Identify which cell holds the provided text, then report its (X, Y) central coordinate. 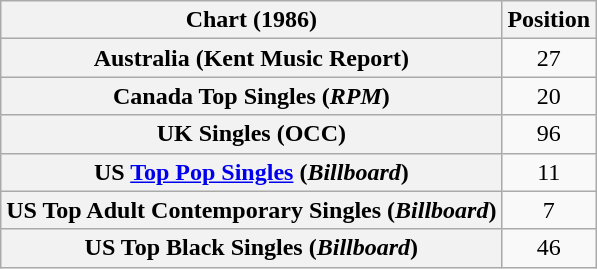
Chart (1986) (252, 20)
46 (549, 248)
US Top Black Singles (Billboard) (252, 248)
UK Singles (OCC) (252, 134)
20 (549, 96)
Position (549, 20)
Australia (Kent Music Report) (252, 58)
US Top Pop Singles (Billboard) (252, 172)
US Top Adult Contemporary Singles (Billboard) (252, 210)
96 (549, 134)
11 (549, 172)
7 (549, 210)
Canada Top Singles (RPM) (252, 96)
27 (549, 58)
